Extract the [X, Y] coordinate from the center of the cell holding the provided text.  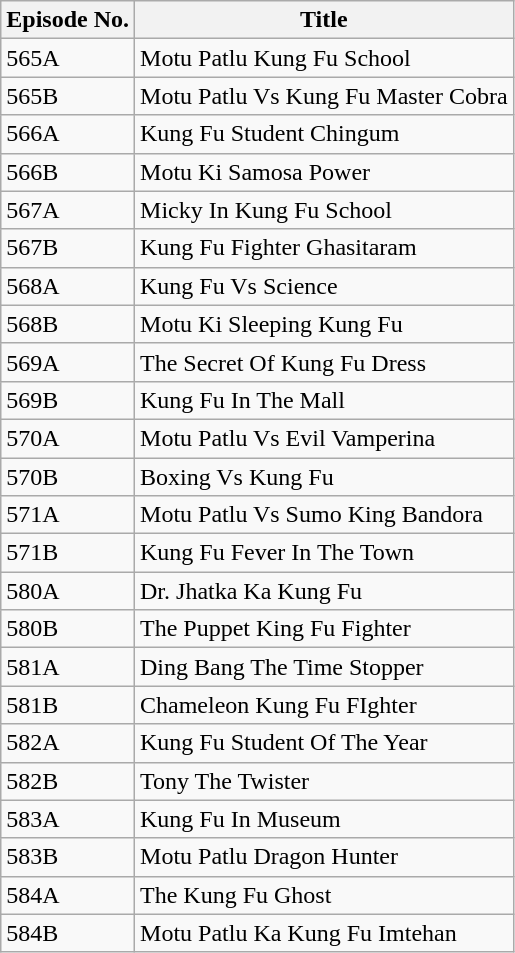
571B [68, 553]
569A [68, 362]
Tony The Twister [324, 781]
568B [68, 324]
568A [68, 286]
584B [68, 933]
571A [68, 515]
Kung Fu Fever In The Town [324, 553]
The Puppet King Fu Fighter [324, 629]
Episode No. [68, 20]
584A [68, 895]
567A [68, 210]
581B [68, 705]
581A [68, 667]
Motu Patlu Vs Sumo King Bandora [324, 515]
565A [68, 58]
567B [68, 248]
583B [68, 857]
Kung Fu In The Mall [324, 400]
The Secret Of Kung Fu Dress [324, 362]
Motu Patlu Kung Fu School [324, 58]
Kung Fu Vs Science [324, 286]
Ding Bang The Time Stopper [324, 667]
Micky In Kung Fu School [324, 210]
582B [68, 781]
566A [68, 134]
565B [68, 96]
566B [68, 172]
Motu Patlu Vs Kung Fu Master Cobra [324, 96]
Kung Fu In Museum [324, 819]
580B [68, 629]
Kung Fu Fighter Ghasitaram [324, 248]
Motu Patlu Vs Evil Vamperina [324, 438]
580A [68, 591]
583A [68, 819]
Title [324, 20]
Motu Ki Sleeping Kung Fu [324, 324]
569B [68, 400]
The Kung Fu Ghost [324, 895]
Motu Ki Samosa Power [324, 172]
570B [68, 477]
Kung Fu Student Of The Year [324, 743]
Kung Fu Student Chingum [324, 134]
Motu Patlu Ka Kung Fu Imtehan [324, 933]
582A [68, 743]
570A [68, 438]
Boxing Vs Kung Fu [324, 477]
Motu Patlu Dragon Hunter [324, 857]
Dr. Jhatka Ka Kung Fu [324, 591]
Chameleon Kung Fu FIghter [324, 705]
